Extract the (x, y) coordinate from the center of the cell holding the provided text.  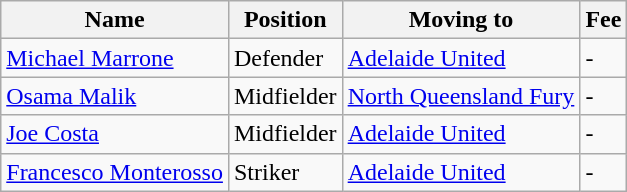
Defender (285, 58)
Francesco Monterosso (115, 172)
North Queensland Fury (461, 96)
Position (285, 20)
Michael Marrone (115, 58)
Name (115, 20)
Striker (285, 172)
Moving to (461, 20)
Osama Malik (115, 96)
Joe Costa (115, 134)
Fee (604, 20)
